Return the [X, Y] coordinate for the center point of the cell that contains the specified text.  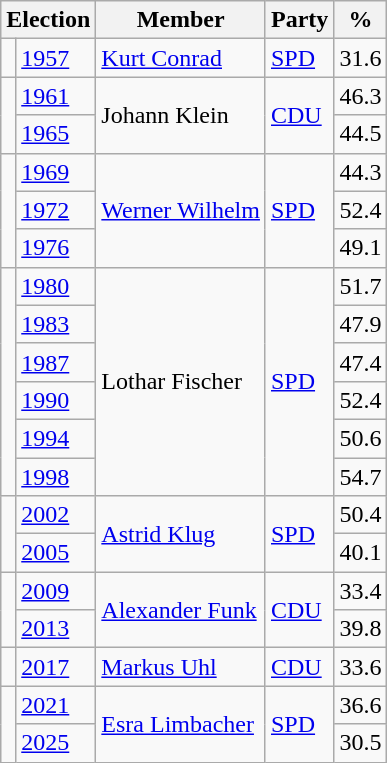
1969 [56, 172]
47.9 [360, 324]
Esra Limbacher [181, 724]
Astrid Klug [181, 534]
51.7 [360, 286]
50.4 [360, 515]
2021 [56, 705]
50.6 [360, 438]
Markus Uhl [181, 667]
1990 [56, 400]
Party [299, 20]
2017 [56, 667]
1972 [56, 210]
31.6 [360, 58]
40.1 [360, 553]
1965 [56, 134]
1994 [56, 438]
46.3 [360, 96]
44.3 [360, 172]
2025 [56, 743]
2005 [56, 553]
Kurt Conrad [181, 58]
1976 [56, 248]
2013 [56, 629]
30.5 [360, 743]
47.4 [360, 362]
Alexander Funk [181, 610]
33.6 [360, 667]
2009 [56, 591]
33.4 [360, 591]
1987 [56, 362]
1998 [56, 477]
1961 [56, 96]
44.5 [360, 134]
Werner Wilhelm [181, 210]
1983 [56, 324]
1957 [56, 58]
% [360, 20]
36.6 [360, 705]
49.1 [360, 248]
Member [181, 20]
Election [48, 20]
Lothar Fischer [181, 381]
Johann Klein [181, 115]
39.8 [360, 629]
1980 [56, 286]
2002 [56, 515]
54.7 [360, 477]
